Determine the (X, Y) coordinate at the center of the cell enclosing the given text.  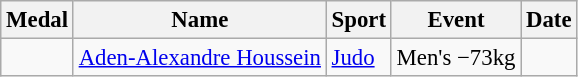
Medal (38, 20)
Event (456, 20)
Name (200, 20)
Judo (358, 58)
Sport (358, 20)
Aden-Alexandre Houssein (200, 58)
Men's −73kg (456, 58)
Date (549, 20)
